Search for the cell housing the specified text and yield its (X, Y) center coordinate. 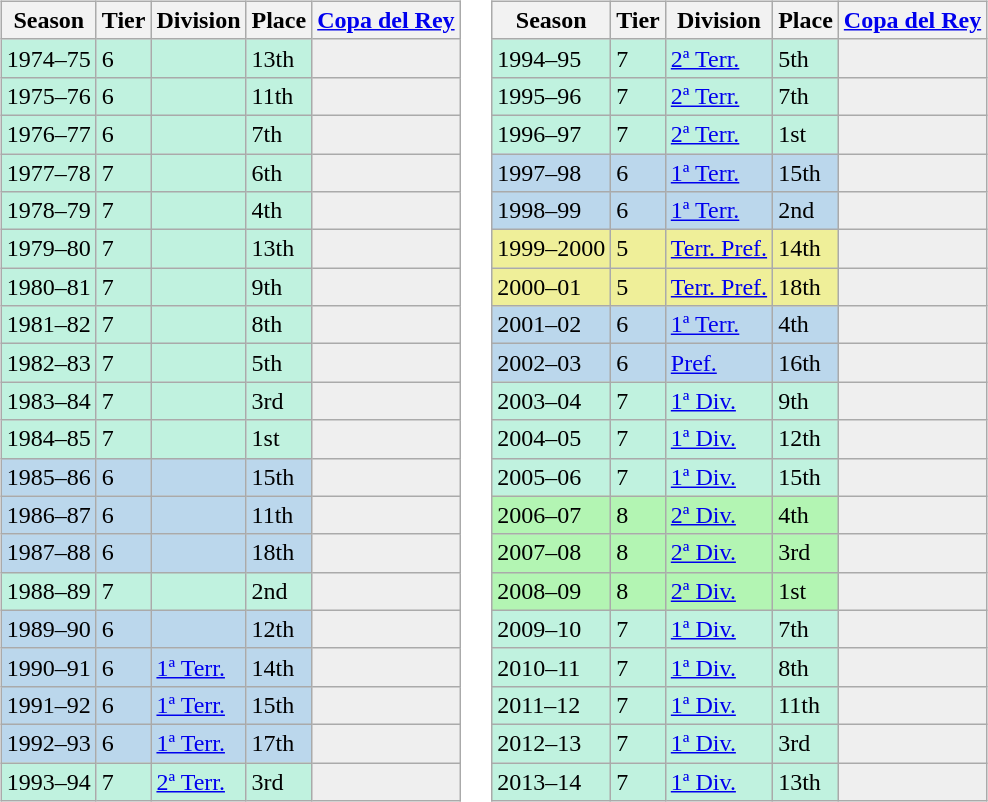
2000–01 (552, 287)
2013–14 (552, 781)
1992–93 (48, 743)
1975–76 (48, 96)
16th (806, 363)
1995–96 (552, 96)
17th (279, 743)
1985–86 (48, 477)
1997–98 (552, 173)
6th (279, 173)
2004–05 (552, 439)
1979–80 (48, 249)
1991–92 (48, 705)
2001–02 (552, 325)
2007–08 (552, 553)
2012–13 (552, 743)
2006–07 (552, 515)
1998–99 (552, 211)
1977–78 (48, 173)
1993–94 (48, 781)
2002–03 (552, 363)
1999–2000 (552, 249)
Pref. (718, 363)
2005–06 (552, 477)
1988–89 (48, 591)
1987–88 (48, 553)
1994–95 (552, 58)
2009–10 (552, 629)
1983–84 (48, 401)
1981–82 (48, 325)
1989–90 (48, 629)
2003–04 (552, 401)
1976–77 (48, 134)
1990–91 (48, 667)
1996–97 (552, 134)
1980–81 (48, 287)
1984–85 (48, 439)
2011–12 (552, 705)
1978–79 (48, 211)
1982–83 (48, 363)
1986–87 (48, 515)
2008–09 (552, 591)
1974–75 (48, 58)
2010–11 (552, 667)
